Scan for the cell matching the given text and deliver its [x, y] coordinate at center. 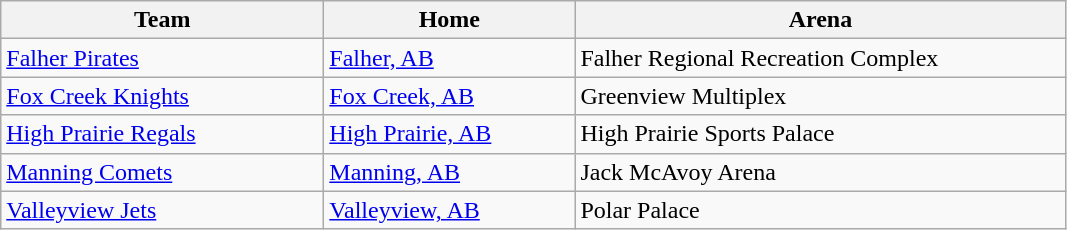
Greenview Multiplex [820, 96]
Falher, AB [450, 58]
High Prairie Sports Palace [820, 134]
Falher Pirates [162, 58]
Team [162, 20]
Fox Creek, AB [450, 96]
Manning Comets [162, 172]
Falher Regional Recreation Complex [820, 58]
Valleyview Jets [162, 210]
Manning, AB [450, 172]
Arena [820, 20]
High Prairie Regals [162, 134]
Home [450, 20]
Fox Creek Knights [162, 96]
Valleyview, AB [450, 210]
Polar Palace [820, 210]
High Prairie, AB [450, 134]
Jack McAvoy Arena [820, 172]
